For the text-containing cell, return its midpoint in [x, y] coordinate format. 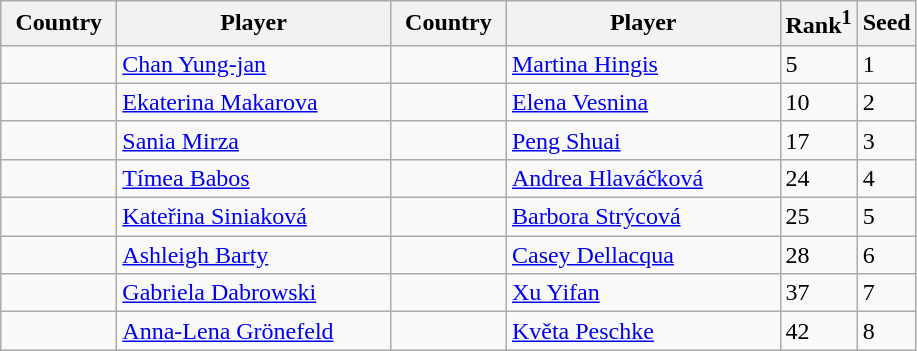
8 [886, 331]
Tímea Babos [254, 178]
17 [818, 140]
6 [886, 255]
Martina Hingis [643, 64]
4 [886, 178]
Andrea Hlaváčková [643, 178]
Rank1 [818, 24]
Anna-Lena Grönefeld [254, 331]
24 [818, 178]
42 [818, 331]
Elena Vesnina [643, 102]
7 [886, 293]
10 [818, 102]
1 [886, 64]
Chan Yung-jan [254, 64]
28 [818, 255]
37 [818, 293]
Xu Yifan [643, 293]
25 [818, 217]
2 [886, 102]
Seed [886, 24]
Gabriela Dabrowski [254, 293]
Barbora Strýcová [643, 217]
Ekaterina Makarova [254, 102]
Peng Shuai [643, 140]
3 [886, 140]
Sania Mirza [254, 140]
Casey Dellacqua [643, 255]
Kateřina Siniaková [254, 217]
Květa Peschke [643, 331]
Ashleigh Barty [254, 255]
